Provide the [X, Y] coordinate of the cell's center where the given text is located.  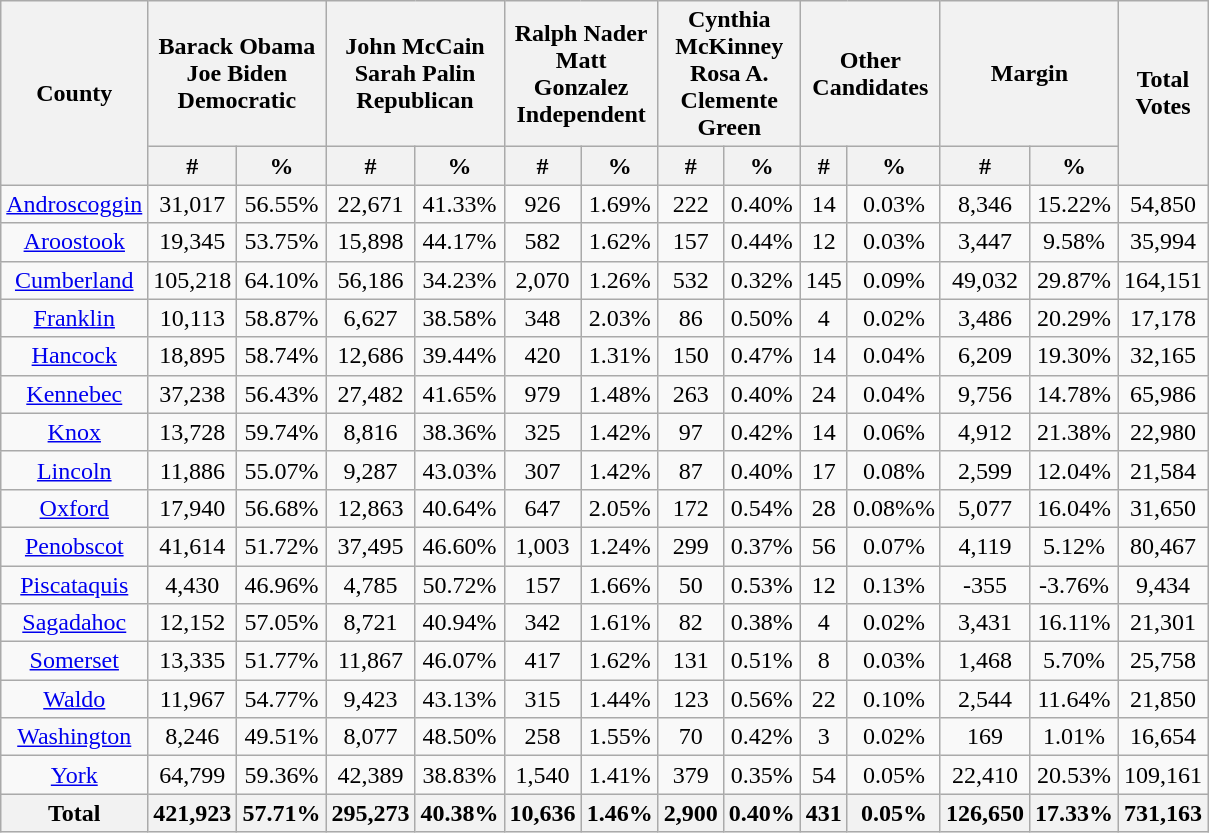
Piscataquis [74, 585]
5.70% [1074, 661]
40.38% [460, 813]
2,544 [984, 699]
126,650 [984, 813]
19,345 [192, 242]
4,785 [370, 585]
0.37% [762, 546]
4,912 [984, 432]
16.04% [1074, 508]
38.36% [460, 432]
0.56% [762, 699]
50.72% [460, 585]
34.23% [460, 280]
2,900 [690, 813]
43.13% [460, 699]
0.10% [894, 699]
80,467 [1164, 546]
19.30% [1074, 356]
8,346 [984, 204]
17.33% [1074, 813]
150 [690, 356]
29.87% [1074, 280]
1.24% [620, 546]
0.53% [762, 585]
Franklin [74, 318]
22,980 [1164, 432]
8,721 [370, 623]
Cynthia McKinneyRosa A. ClementeGreen [729, 74]
315 [542, 699]
56 [824, 546]
Margin [1029, 74]
0.38% [762, 623]
53.75% [282, 242]
145 [824, 280]
979 [542, 394]
379 [690, 775]
42,389 [370, 775]
109,161 [1164, 775]
0.09% [894, 280]
-3.76% [1074, 585]
Androscoggin [74, 204]
1,540 [542, 775]
41.65% [460, 394]
11,886 [192, 470]
9,434 [1164, 585]
1.69% [620, 204]
4,119 [984, 546]
0.35% [762, 775]
31,650 [1164, 508]
Hancock [74, 356]
5,077 [984, 508]
13,728 [192, 432]
10,113 [192, 318]
70 [690, 737]
24 [824, 394]
417 [542, 661]
532 [690, 280]
4,430 [192, 585]
2.05% [620, 508]
0.32% [762, 280]
Kennebec [74, 394]
9,423 [370, 699]
Aroostook [74, 242]
1.48% [620, 394]
0.47% [762, 356]
299 [690, 546]
Total Votes [1164, 93]
38.58% [460, 318]
Somerset [74, 661]
11.64% [1074, 699]
-355 [984, 585]
123 [690, 699]
86 [690, 318]
1.41% [620, 775]
307 [542, 470]
39.44% [460, 356]
5.12% [1074, 546]
46.07% [460, 661]
6,627 [370, 318]
82 [690, 623]
21,301 [1164, 623]
342 [542, 623]
Penobscot [74, 546]
1,468 [984, 661]
222 [690, 204]
56.55% [282, 204]
54 [824, 775]
54,850 [1164, 204]
20.53% [1074, 775]
28 [824, 508]
12,686 [370, 356]
21,584 [1164, 470]
8 [824, 661]
1,003 [542, 546]
3 [824, 737]
172 [690, 508]
51.72% [282, 546]
37,495 [370, 546]
11,867 [370, 661]
43.03% [460, 470]
20.29% [1074, 318]
0.13% [894, 585]
32,165 [1164, 356]
0.07% [894, 546]
169 [984, 737]
10,636 [542, 813]
582 [542, 242]
9,287 [370, 470]
348 [542, 318]
1.46% [620, 813]
56.68% [282, 508]
87 [690, 470]
12.04% [1074, 470]
64.10% [282, 280]
12,152 [192, 623]
15.22% [1074, 204]
0.51% [762, 661]
1.26% [620, 280]
59.36% [282, 775]
49,032 [984, 280]
56,186 [370, 280]
49.51% [282, 737]
Other Candidates [870, 74]
40.94% [460, 623]
263 [690, 394]
56.43% [282, 394]
25,758 [1164, 661]
48.50% [460, 737]
164,151 [1164, 280]
731,163 [1164, 813]
0.08% [894, 470]
14.78% [1074, 394]
12,863 [370, 508]
13,335 [192, 661]
17 [824, 470]
59.74% [282, 432]
57.05% [282, 623]
11,967 [192, 699]
9,756 [984, 394]
0.50% [762, 318]
3,431 [984, 623]
8,816 [370, 432]
0.44% [762, 242]
50 [690, 585]
44.17% [460, 242]
Total [74, 813]
Ralph NaderMatt GonzalezIndependent [581, 74]
46.96% [282, 585]
John McCainSarah PalinRepublican [415, 74]
54.77% [282, 699]
55.07% [282, 470]
3,486 [984, 318]
2.03% [620, 318]
31,017 [192, 204]
65,986 [1164, 394]
18,895 [192, 356]
2,070 [542, 280]
16.11% [1074, 623]
22,410 [984, 775]
105,218 [192, 280]
97 [690, 432]
22,671 [370, 204]
27,482 [370, 394]
926 [542, 204]
131 [690, 661]
258 [542, 737]
17,178 [1164, 318]
325 [542, 432]
41.33% [460, 204]
58.74% [282, 356]
647 [542, 508]
Barack ObamaJoe BidenDemocratic [237, 74]
8,246 [192, 737]
46.60% [460, 546]
3,447 [984, 242]
Waldo [74, 699]
420 [542, 356]
64,799 [192, 775]
295,273 [370, 813]
37,238 [192, 394]
1.55% [620, 737]
Washington [74, 737]
0.54% [762, 508]
21.38% [1074, 432]
35,994 [1164, 242]
421,923 [192, 813]
58.87% [282, 318]
Lincoln [74, 470]
Oxford [74, 508]
57.71% [282, 813]
9.58% [1074, 242]
Sagadahoc [74, 623]
1.01% [1074, 737]
16,654 [1164, 737]
1.31% [620, 356]
41,614 [192, 546]
15,898 [370, 242]
6,209 [984, 356]
0.06% [894, 432]
1.44% [620, 699]
17,940 [192, 508]
431 [824, 813]
1.61% [620, 623]
21,850 [1164, 699]
51.77% [282, 661]
0.08%% [894, 508]
Knox [74, 432]
1.66% [620, 585]
8,077 [370, 737]
38.83% [460, 775]
22 [824, 699]
York [74, 775]
Cumberland [74, 280]
40.64% [460, 508]
2,599 [984, 470]
County [74, 93]
